Determine the [X, Y] coordinate at the center of the cell enclosing the given text.  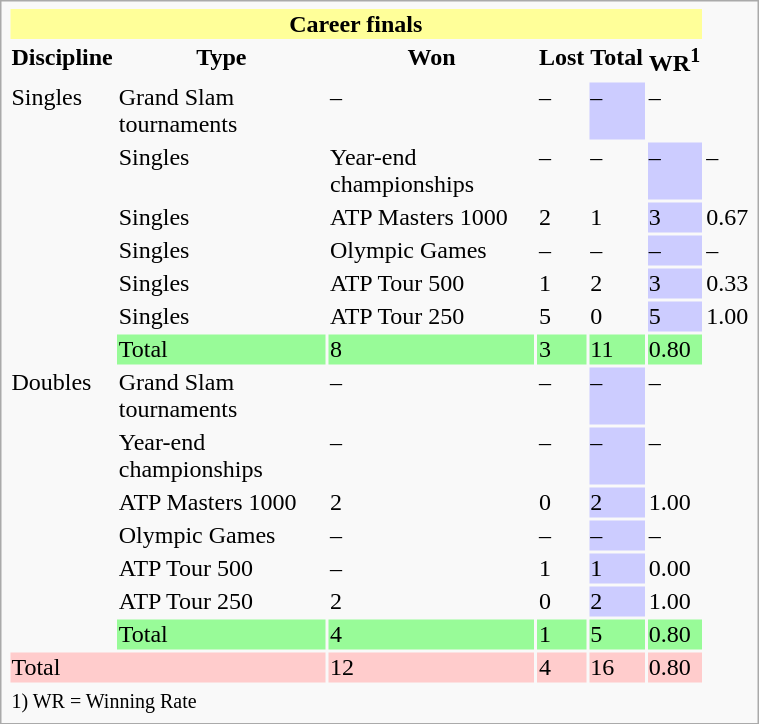
16 [616, 667]
Discipline [62, 60]
0.33 [728, 283]
0.67 [728, 217]
WR1 [674, 60]
1) WR = Winning Rate [356, 700]
11 [616, 349]
12 [432, 667]
Lost [562, 60]
8 [432, 349]
Type [221, 60]
0.00 [674, 568]
Doubles [62, 508]
Won [432, 60]
Career finals [356, 24]
